For the text-containing cell, return its midpoint in (x, y) coordinate format. 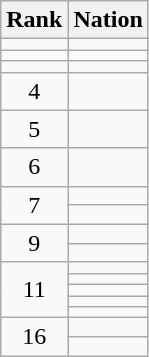
Rank (34, 20)
9 (34, 243)
16 (34, 337)
Nation (108, 20)
7 (34, 205)
11 (34, 290)
4 (34, 91)
5 (34, 129)
6 (34, 167)
